Provide the (x, y) coordinate of the cell's center where the given text is located.  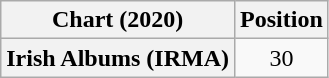
Chart (2020) (118, 20)
30 (282, 58)
Irish Albums (IRMA) (118, 58)
Position (282, 20)
